For the text-containing cell, return its midpoint in [x, y] coordinate format. 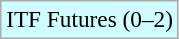
ITF Futures (0–2) [90, 19]
